Find where the given text appears and provide that cell's center as [x, y] coordinate. 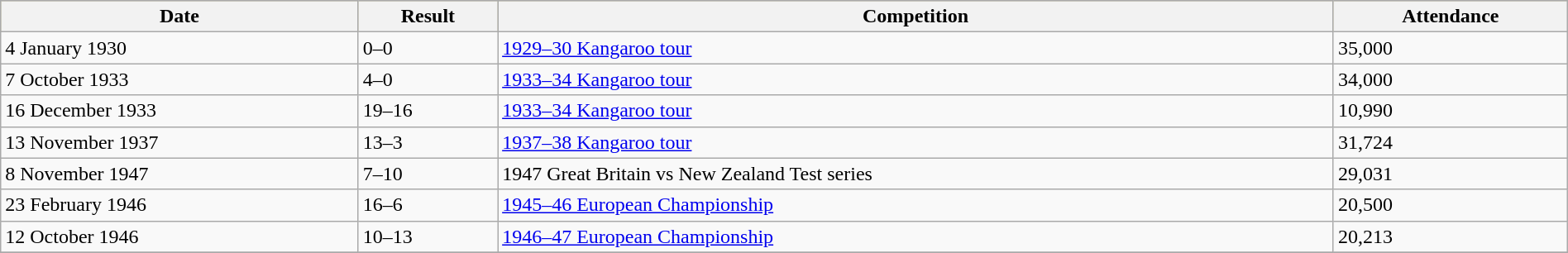
1929–30 Kangaroo tour [916, 48]
20,213 [1451, 236]
13 November 1937 [180, 142]
19–16 [428, 111]
Date [180, 17]
8 November 1947 [180, 174]
29,031 [1451, 174]
7–10 [428, 174]
Result [428, 17]
1945–46 European Championship [916, 205]
23 February 1946 [180, 205]
31,724 [1451, 142]
4–0 [428, 79]
13–3 [428, 142]
0–0 [428, 48]
16–6 [428, 205]
Competition [916, 17]
Attendance [1451, 17]
20,500 [1451, 205]
10,990 [1451, 111]
10–13 [428, 236]
35,000 [1451, 48]
4 January 1930 [180, 48]
7 October 1933 [180, 79]
34,000 [1451, 79]
16 December 1933 [180, 111]
1947 Great Britain vs New Zealand Test series [916, 174]
1937–38 Kangaroo tour [916, 142]
1946–47 European Championship [916, 236]
12 October 1946 [180, 236]
